Extract the [X, Y] coordinate from the center of the cell holding the provided text.  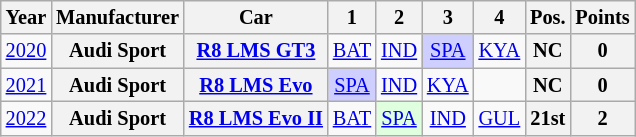
GUL [500, 118]
Manufacturer [118, 17]
2021 [26, 85]
3 [448, 17]
R8 LMS GT3 [256, 51]
21st [548, 118]
Pos. [548, 17]
Year [26, 17]
R8 LMS Evo [256, 85]
R8 LMS Evo II [256, 118]
4 [500, 17]
1 [352, 17]
2020 [26, 51]
Points [602, 17]
Car [256, 17]
2022 [26, 118]
